Pinpoint the cell where the given text exists, returning its [X, Y] midpoint coordinate. 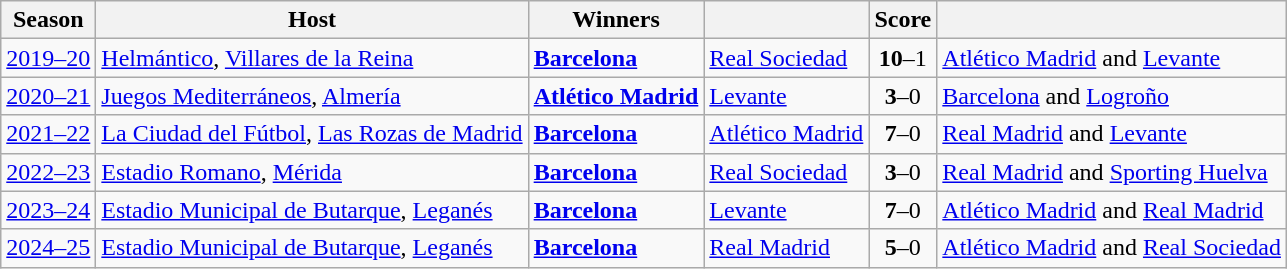
Real Madrid and Sporting Huelva [1112, 172]
La Ciudad del Fútbol, Las Rozas de Madrid [312, 134]
Helmántico, Villares de la Reina [312, 58]
2023–24 [48, 210]
Atlético Madrid and Real Sociedad [1112, 248]
Winners [616, 20]
Atlético Madrid and Levante [1112, 58]
2024–25 [48, 248]
Atlético Madrid and Real Madrid [1112, 210]
Real Madrid and Levante [1112, 134]
2022–23 [48, 172]
Score [903, 20]
Host [312, 20]
Barcelona and Logroño [1112, 96]
Season [48, 20]
2021–22 [48, 134]
Real Madrid [786, 248]
Juegos Mediterráneos, Almería [312, 96]
10–1 [903, 58]
5–0 [903, 248]
2019–20 [48, 58]
2020–21 [48, 96]
Estadio Romano, Mérida [312, 172]
